From the cell containing the given text, extract its center point as (X, Y) coordinate. 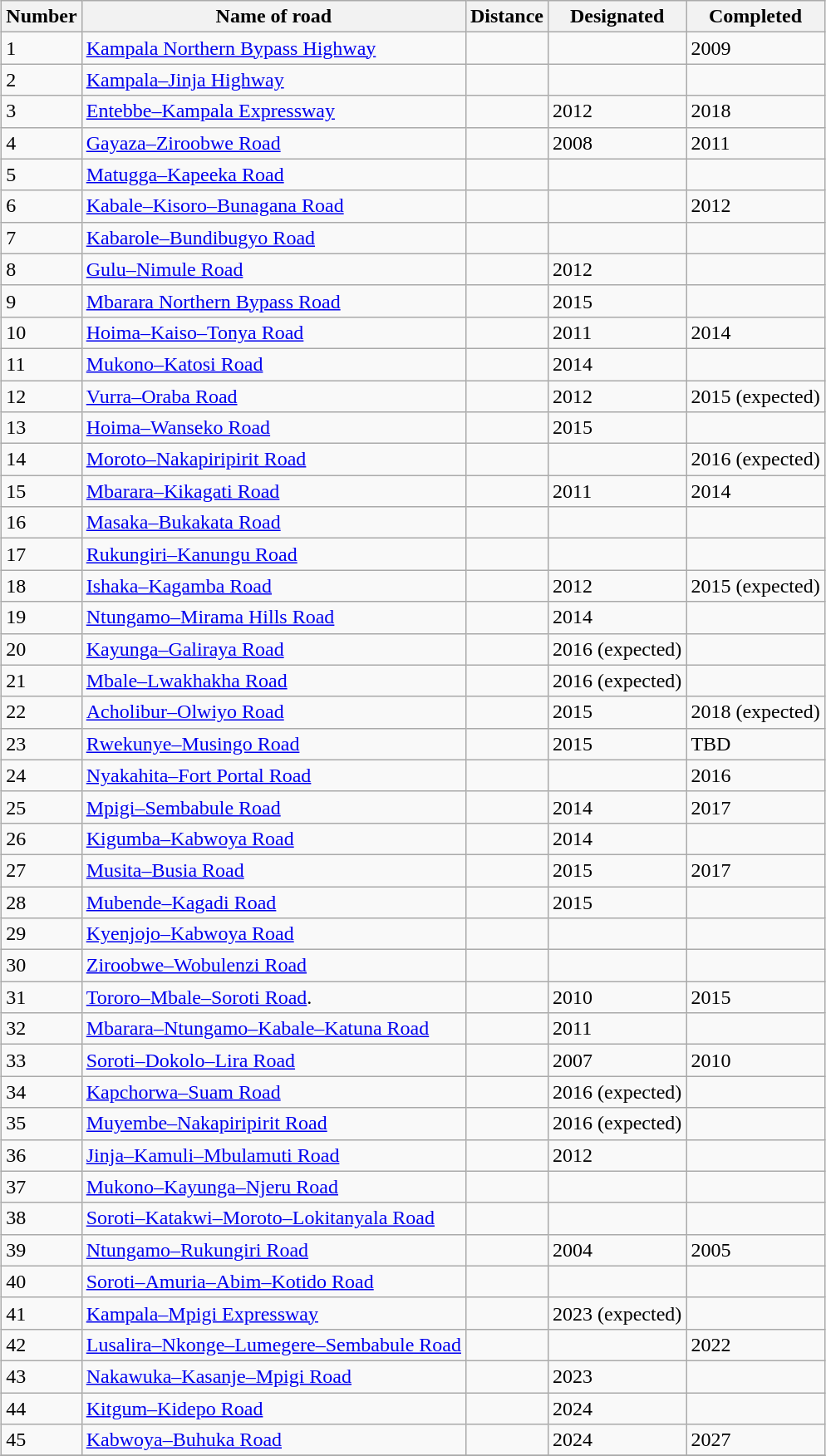
43 (42, 1376)
15 (42, 491)
Rukungiri–Kanungu Road (273, 554)
Nakawuka–Kasanje–Mpigi Road (273, 1376)
9 (42, 301)
Entebbe–Kampala Expressway (273, 111)
Completed (755, 17)
29 (42, 934)
Soroti–Katakwi–Moroto–Lokitanyala Road (273, 1218)
31 (42, 997)
19 (42, 617)
Kitgum–Kidepo Road (273, 1409)
Kyenjojo–Kabwoya Road (273, 934)
39 (42, 1250)
Masaka–Bukakata Road (273, 523)
Kigumba–Kabwoya Road (273, 839)
TBD (755, 744)
Ishaka–Kagamba Road (273, 586)
37 (42, 1187)
35 (42, 1124)
28 (42, 902)
Lusalira–Nkonge–Lumegere–Sembabule Road (273, 1345)
11 (42, 364)
Nyakahita–Fort Portal Road (273, 775)
24 (42, 775)
4 (42, 143)
2005 (755, 1250)
40 (42, 1281)
26 (42, 839)
2022 (755, 1345)
Gayaza–Ziroobwe Road (273, 143)
Kabarole–Bundibugyo Road (273, 238)
Mbale–Lwakhakha Road (273, 681)
2023 (617, 1376)
Kampala–Mpigi Expressway (273, 1313)
Jinja–Kamuli–Mbulamuti Road (273, 1155)
Ntungamo–Rukungiri Road (273, 1250)
Designated (617, 17)
3 (42, 111)
23 (42, 744)
22 (42, 712)
Kapchorwa–Suam Road (273, 1092)
Musita–Busia Road (273, 870)
25 (42, 807)
14 (42, 460)
33 (42, 1060)
Ziroobwe–Wobulenzi Road (273, 966)
Number (42, 17)
Hoima–Kaiso–Tonya Road (273, 332)
36 (42, 1155)
2018 (expected) (755, 712)
20 (42, 649)
Kampala–Jinja Highway (273, 80)
2009 (755, 48)
41 (42, 1313)
45 (42, 1440)
17 (42, 554)
32 (42, 1029)
Mubende–Kagadi Road (273, 902)
Name of road (273, 17)
Moroto–Nakapiripirit Road (273, 460)
6 (42, 206)
16 (42, 523)
Gulu–Nimule Road (273, 269)
7 (42, 238)
Kampala Northern Bypass Highway (273, 48)
2008 (617, 143)
Kayunga–Galiraya Road (273, 649)
Mukono–Katosi Road (273, 364)
Matugga–Kapeeka Road (273, 175)
Hoima–Wanseko Road (273, 428)
34 (42, 1092)
Mbarara Northern Bypass Road (273, 301)
18 (42, 586)
1 (42, 48)
Mbarara–Ntungamo–Kabale–Katuna Road (273, 1029)
2027 (755, 1440)
2018 (755, 111)
Kabale–Kisoro–Bunagana Road (273, 206)
2004 (617, 1250)
5 (42, 175)
27 (42, 870)
Mukono–Kayunga–Njeru Road (273, 1187)
30 (42, 966)
2007 (617, 1060)
38 (42, 1218)
8 (42, 269)
21 (42, 681)
Ntungamo–Mirama Hills Road (273, 617)
2016 (755, 775)
Muyembe–Nakapiripirit Road (273, 1124)
44 (42, 1409)
Vurra–Oraba Road (273, 396)
Kabwoya–Buhuka Road (273, 1440)
Tororo–Mbale–Soroti Road. (273, 997)
Rwekunye–Musingo Road (273, 744)
13 (42, 428)
12 (42, 396)
Soroti–Dokolo–Lira Road (273, 1060)
2023 (expected) (617, 1313)
Acholibur–Olwiyo Road (273, 712)
2 (42, 80)
Soroti–Amuria–Abim–Kotido Road (273, 1281)
Distance (507, 17)
10 (42, 332)
42 (42, 1345)
Mpigi–Sembabule Road (273, 807)
Mbarara–Kikagati Road (273, 491)
